For the text-containing cell, return its midpoint in [X, Y] coordinate format. 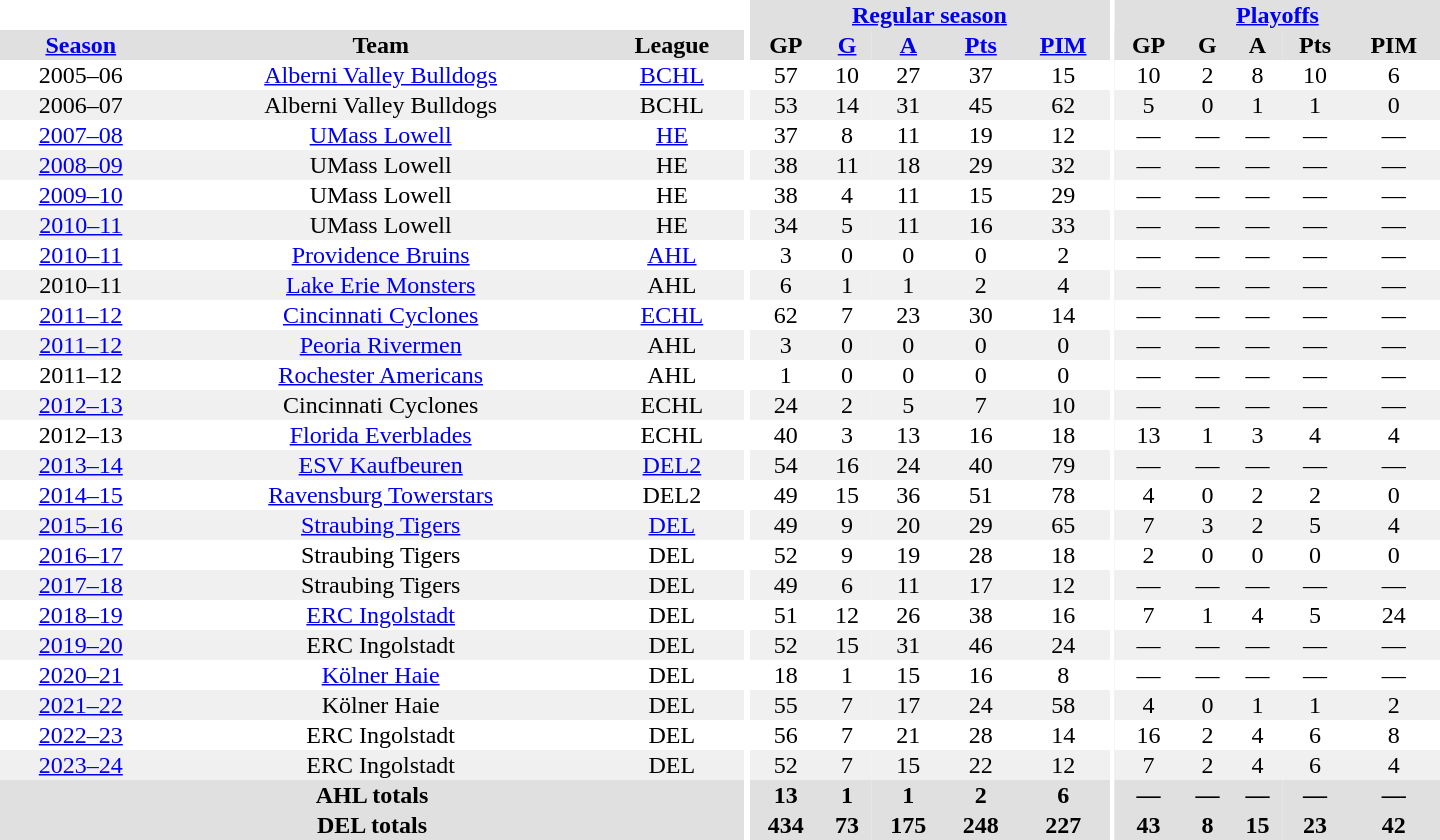
Playoffs [1278, 15]
2017–18 [81, 585]
55 [786, 705]
434 [786, 825]
53 [786, 105]
2018–19 [81, 615]
32 [1063, 165]
Lake Erie Monsters [381, 285]
46 [981, 645]
Ravensburg Towerstars [381, 495]
57 [786, 75]
27 [908, 75]
AHL totals [372, 795]
Team [381, 45]
2014–15 [81, 495]
22 [981, 765]
43 [1148, 825]
2022–23 [81, 735]
78 [1063, 495]
33 [1063, 225]
56 [786, 735]
Florida Everblades [381, 435]
21 [908, 735]
Providence Bruins [381, 255]
2013–14 [81, 465]
248 [981, 825]
ESV Kaufbeuren [381, 465]
45 [981, 105]
20 [908, 525]
79 [1063, 465]
65 [1063, 525]
2023–24 [81, 765]
26 [908, 615]
2005–06 [81, 75]
34 [786, 225]
2015–16 [81, 525]
58 [1063, 705]
36 [908, 495]
2020–21 [81, 675]
2009–10 [81, 195]
2006–07 [81, 105]
175 [908, 825]
42 [1394, 825]
2008–09 [81, 165]
30 [981, 315]
Season [81, 45]
2016–17 [81, 555]
2007–08 [81, 135]
League [672, 45]
DEL totals [372, 825]
Rochester Americans [381, 375]
2019–20 [81, 645]
2021–22 [81, 705]
Peoria Rivermen [381, 345]
54 [786, 465]
Regular season [930, 15]
227 [1063, 825]
73 [847, 825]
